Identify which cell holds the provided text, then report its (X, Y) central coordinate. 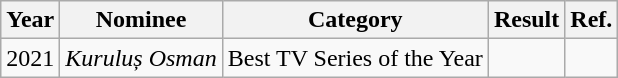
Ref. (592, 20)
Best TV Series of the Year (355, 58)
Year (30, 20)
Kuruluș Osman (141, 58)
2021 (30, 58)
Result (526, 20)
Nominee (141, 20)
Category (355, 20)
